Search for the cell housing the specified text and yield its [X, Y] center coordinate. 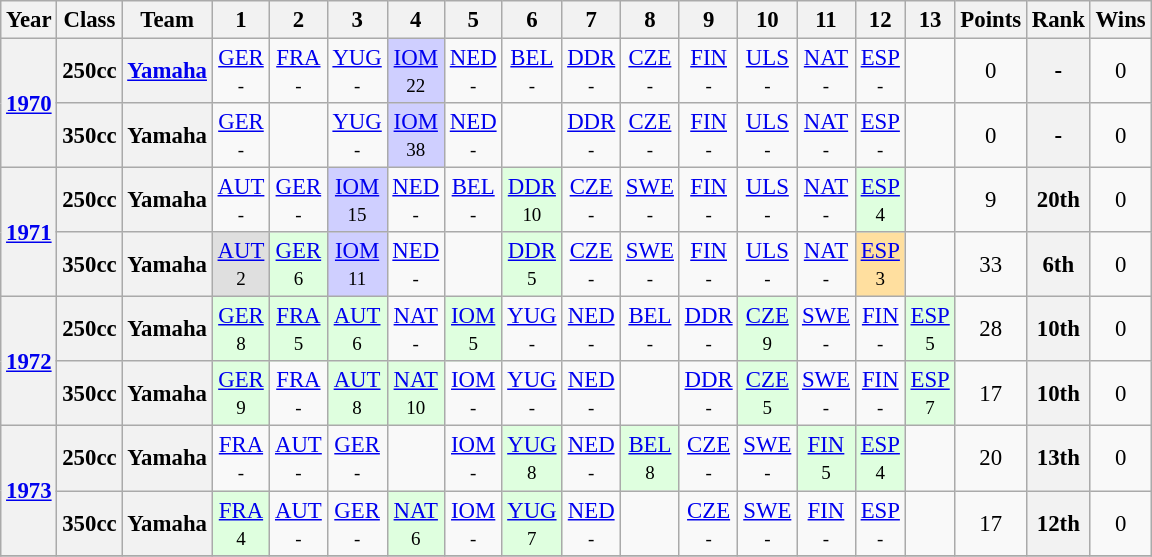
GER8 [240, 330]
Team [167, 20]
ESP7 [930, 394]
Class [90, 20]
DDR10 [532, 200]
BEL8 [650, 458]
CZE5 [768, 394]
20 [990, 458]
1972 [29, 362]
Year [29, 20]
1 [240, 20]
DDR5 [532, 264]
Points [990, 20]
33 [990, 264]
IOM15 [357, 200]
3 [357, 20]
CZE9 [768, 330]
7 [592, 20]
GER6 [298, 264]
AUT8 [357, 394]
Wins [1120, 20]
13th [1058, 458]
10 [768, 20]
ESP5 [930, 330]
YUG7 [532, 524]
1971 [29, 232]
2 [298, 20]
12th [1058, 524]
1970 [29, 104]
YUG8 [532, 458]
IOM11 [357, 264]
28 [990, 330]
12 [880, 20]
6th [1058, 264]
GER9 [240, 394]
ESP3 [880, 264]
NAT10 [416, 394]
6 [532, 20]
IOM22 [416, 72]
13 [930, 20]
FRA4 [240, 524]
11 [826, 20]
FIN5 [826, 458]
AUT2 [240, 264]
4 [416, 20]
5 [472, 20]
20th [1058, 200]
IOM5 [472, 330]
Rank [1058, 20]
NAT6 [416, 524]
8 [650, 20]
1973 [29, 490]
FRA5 [298, 330]
AUT6 [357, 330]
IOM38 [416, 136]
